Scan for the cell matching the given text and deliver its [X, Y] coordinate at center. 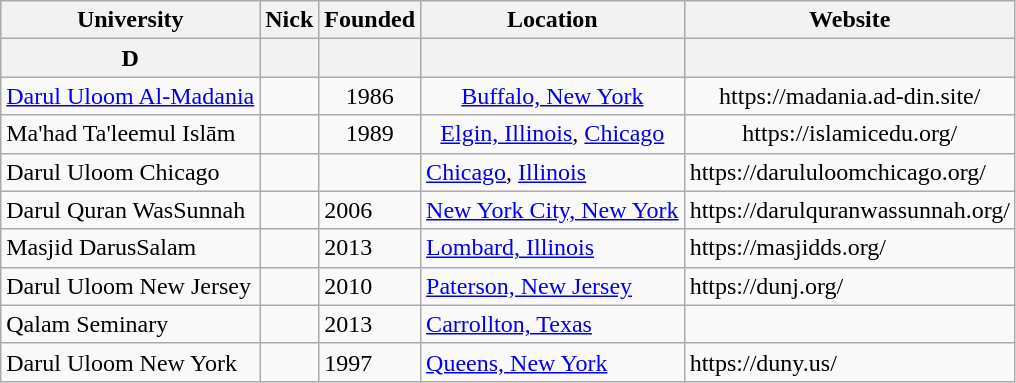
Website [850, 20]
Darul Uloom New Jersey [130, 286]
https://islamicedu.org/ [850, 134]
https://darululoomchicago.org/ [850, 172]
https://duny.us/ [850, 362]
Elgin, Illinois, Chicago [553, 134]
2010 [370, 286]
Masjid DarusSalam [130, 248]
Buffalo, New York [553, 96]
Paterson, New Jersey [553, 286]
Founded [370, 20]
1989 [370, 134]
Qalam Seminary [130, 324]
https://madania.ad-din.site/ [850, 96]
2006 [370, 210]
1986 [370, 96]
Darul Quran WasSunnah [130, 210]
Queens, New York [553, 362]
Nick [290, 20]
1997 [370, 362]
Chicago, Illinois [553, 172]
Lombard, Illinois [553, 248]
https://masjidds.org/ [850, 248]
Darul Uloom Chicago [130, 172]
Carrollton, Texas [553, 324]
Darul Uloom New York [130, 362]
Location [553, 20]
D [130, 58]
Ma'had Ta'leemul Islām [130, 134]
University [130, 20]
https://dunj.org/ [850, 286]
New York City, New York [553, 210]
Darul Uloom Al-Madania [130, 96]
https://darulquranwassunnah.org/ [850, 210]
